Extract the [x, y] coordinate from the center of the cell holding the provided text.  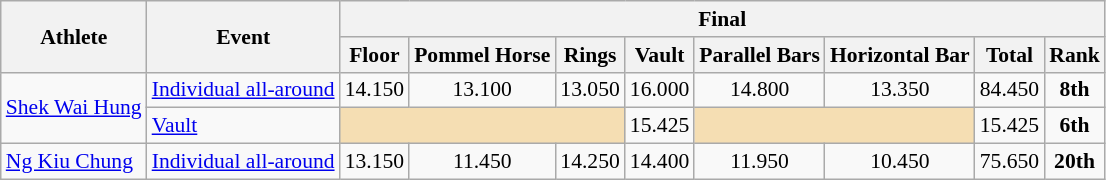
10.450 [900, 162]
Horizontal Bar [900, 55]
Athlete [74, 36]
Rings [590, 55]
16.000 [660, 90]
75.650 [1010, 162]
84.450 [1010, 90]
Final [722, 19]
11.450 [482, 162]
14.800 [760, 90]
Floor [374, 55]
14.150 [374, 90]
Pommel Horse [482, 55]
Rank [1074, 55]
13.100 [482, 90]
6th [1074, 126]
13.150 [374, 162]
20th [1074, 162]
14.250 [590, 162]
Event [244, 36]
13.050 [590, 90]
Ng Kiu Chung [74, 162]
Shek Wai Hung [74, 108]
Parallel Bars [760, 55]
Total [1010, 55]
8th [1074, 90]
14.400 [660, 162]
11.950 [760, 162]
13.350 [900, 90]
